From the cell containing the given text, extract its center point as [x, y] coordinate. 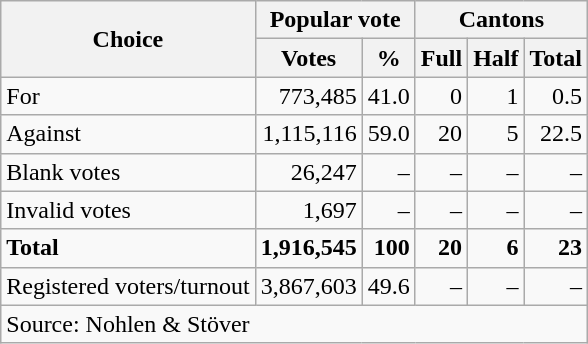
23 [556, 248]
0 [441, 96]
% [388, 58]
Popular vote [335, 20]
22.5 [556, 134]
Blank votes [128, 172]
For [128, 96]
6 [496, 248]
Against [128, 134]
3,867,603 [308, 286]
100 [388, 248]
Cantons [501, 20]
1,697 [308, 210]
Source: Nohlen & Stöver [294, 324]
26,247 [308, 172]
Full [441, 58]
773,485 [308, 96]
5 [496, 134]
1,115,116 [308, 134]
Choice [128, 39]
1,916,545 [308, 248]
1 [496, 96]
49.6 [388, 286]
Invalid votes [128, 210]
Votes [308, 58]
Registered voters/turnout [128, 286]
Half [496, 58]
41.0 [388, 96]
0.5 [556, 96]
59.0 [388, 134]
